Provide the (x, y) coordinate of the cell's center where the given text is located.  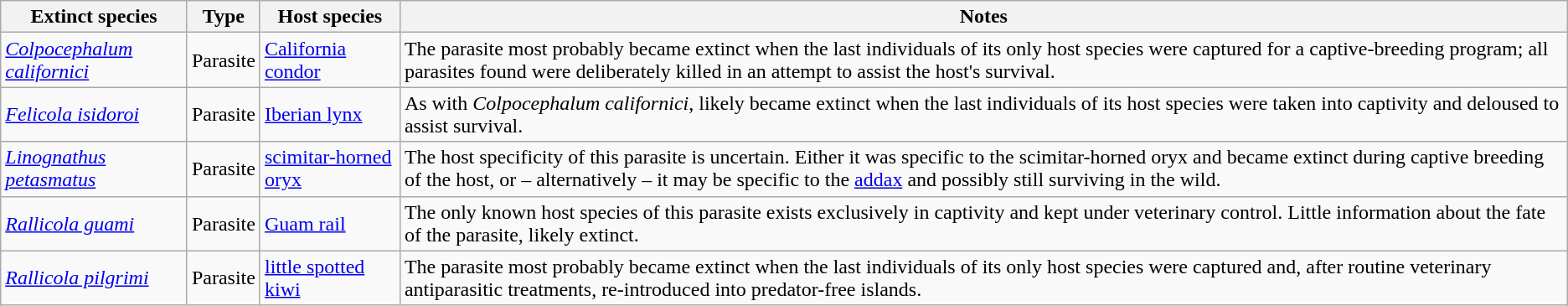
little spotted kiwi (330, 278)
Colpocephalum californici (94, 60)
Iberian lynx (330, 114)
Host species (330, 17)
Rallicola guami (94, 223)
Type (223, 17)
Felicola isidoroi (94, 114)
California condor (330, 60)
Notes (983, 17)
Rallicola pilgrimi (94, 278)
scimitar-horned oryx (330, 169)
Extinct species (94, 17)
Linognathus petasmatus (94, 169)
Guam rail (330, 223)
